Scan for the cell matching the given text and deliver its (x, y) coordinate at center. 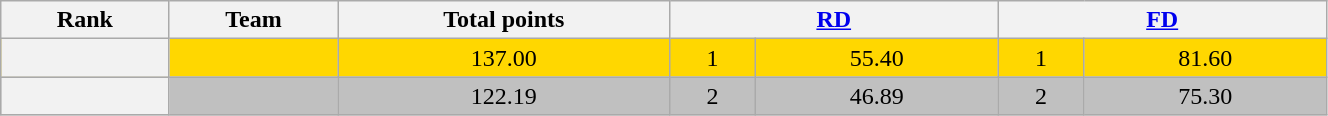
RD (834, 20)
75.30 (1206, 96)
122.19 (504, 96)
Team (254, 20)
Rank (85, 20)
46.89 (876, 96)
FD (1162, 20)
Total points (504, 20)
55.40 (876, 58)
137.00 (504, 58)
81.60 (1206, 58)
